Output the (x, y) coordinate of the center of the cell containing the given text.  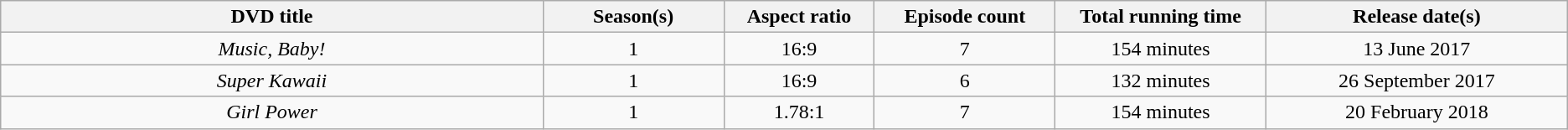
DVD title (271, 17)
Season(s) (633, 17)
1.78:1 (799, 112)
Super Kawaii (271, 81)
6 (965, 81)
Release date(s) (1416, 17)
26 September 2017 (1416, 81)
Episode count (965, 17)
132 minutes (1161, 81)
Total running time (1161, 17)
Music, Baby! (271, 49)
Aspect ratio (799, 17)
13 June 2017 (1416, 49)
Girl Power (271, 112)
20 February 2018 (1416, 112)
